Provide the [x, y] coordinate of the cell's center where the given text is located.  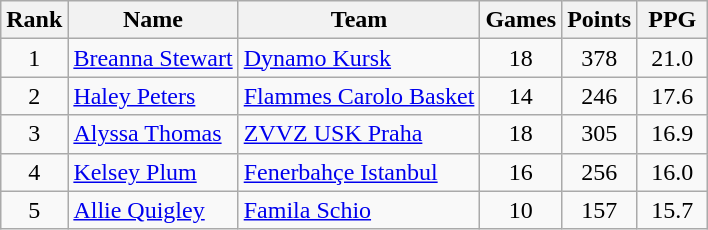
10 [521, 210]
157 [600, 210]
Alyssa Thomas [153, 134]
Allie Quigley [153, 210]
Flammes Carolo Basket [359, 96]
4 [34, 172]
15.7 [672, 210]
14 [521, 96]
ZVVZ USK Praha [359, 134]
21.0 [672, 58]
1 [34, 58]
Team [359, 20]
Famila Schio [359, 210]
Rank [34, 20]
378 [600, 58]
2 [34, 96]
Haley Peters [153, 96]
Games [521, 20]
5 [34, 210]
Fenerbahçe Istanbul [359, 172]
Kelsey Plum [153, 172]
Points [600, 20]
16.9 [672, 134]
246 [600, 96]
Name [153, 20]
16.0 [672, 172]
256 [600, 172]
3 [34, 134]
PPG [672, 20]
305 [600, 134]
Dynamo Kursk [359, 58]
16 [521, 172]
Breanna Stewart [153, 58]
17.6 [672, 96]
